Determine the [X, Y] coordinate at the center of the cell enclosing the given text.  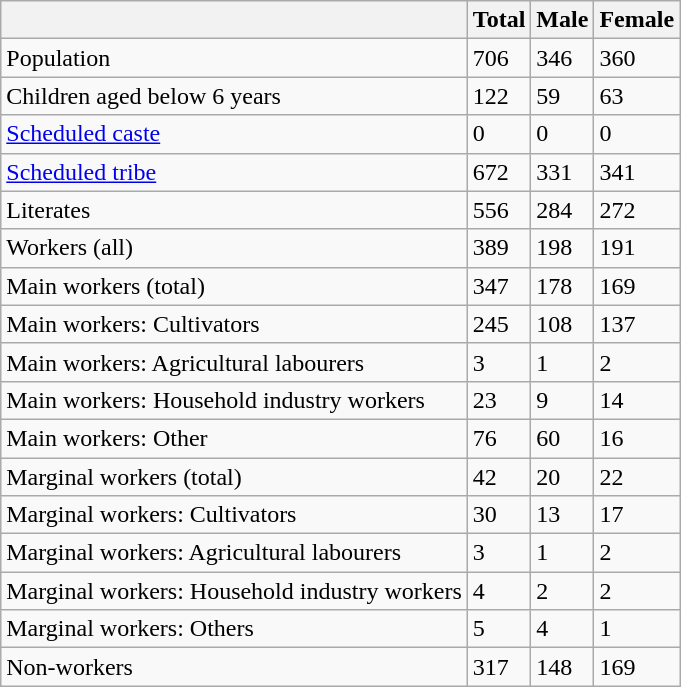
191 [637, 248]
Female [637, 20]
Marginal workers: Agricultural labourers [234, 553]
Marginal workers: Others [234, 629]
9 [562, 400]
Scheduled tribe [234, 172]
148 [562, 667]
23 [499, 400]
22 [637, 477]
556 [499, 210]
Non-workers [234, 667]
Main workers: Cultivators [234, 324]
Total [499, 20]
42 [499, 477]
347 [499, 286]
Main workers: Agricultural labourers [234, 362]
76 [499, 438]
Children aged below 6 years [234, 96]
14 [637, 400]
108 [562, 324]
20 [562, 477]
13 [562, 515]
Male [562, 20]
341 [637, 172]
63 [637, 96]
245 [499, 324]
Marginal workers: Cultivators [234, 515]
59 [562, 96]
137 [637, 324]
Workers (all) [234, 248]
5 [499, 629]
16 [637, 438]
Marginal workers (total) [234, 477]
30 [499, 515]
Literates [234, 210]
122 [499, 96]
Main workers (total) [234, 286]
672 [499, 172]
346 [562, 58]
60 [562, 438]
17 [637, 515]
Main workers: Household industry workers [234, 400]
317 [499, 667]
Main workers: Other [234, 438]
389 [499, 248]
Population [234, 58]
178 [562, 286]
198 [562, 248]
272 [637, 210]
284 [562, 210]
360 [637, 58]
331 [562, 172]
706 [499, 58]
Scheduled caste [234, 134]
Marginal workers: Household industry workers [234, 591]
